Extract the [x, y] coordinate from the center of the cell holding the provided text.  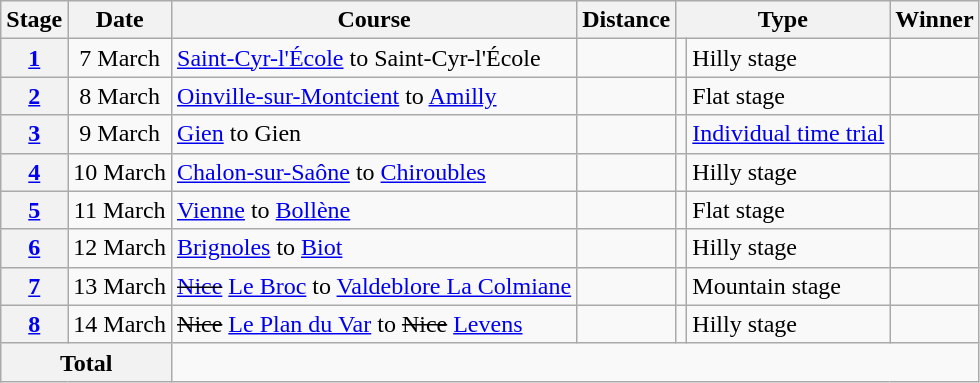
14 March [120, 324]
Winner [934, 20]
Distance [626, 20]
Nice Le Broc to Valdeblore La Colmiane [374, 286]
12 March [120, 248]
9 March [120, 134]
11 March [120, 210]
Chalon-sur-Saône to Chiroubles [374, 172]
3 [34, 134]
Vienne to Bollène [374, 210]
6 [34, 248]
13 March [120, 286]
Mountain stage [788, 286]
Nice Le Plan du Var to Nice Levens [374, 324]
Course [374, 20]
Oinville-sur-Montcient to Amilly [374, 96]
5 [34, 210]
Individual time trial [788, 134]
Date [120, 20]
8 [34, 324]
7 March [120, 58]
7 [34, 286]
Type [783, 20]
Saint-Cyr-l'École to Saint-Cyr-l'École [374, 58]
2 [34, 96]
8 March [120, 96]
Stage [34, 20]
10 March [120, 172]
Gien to Gien [374, 134]
4 [34, 172]
1 [34, 58]
Total [86, 362]
Brignoles to Biot [374, 248]
